Output the [x, y] coordinate of the center of the cell containing the given text.  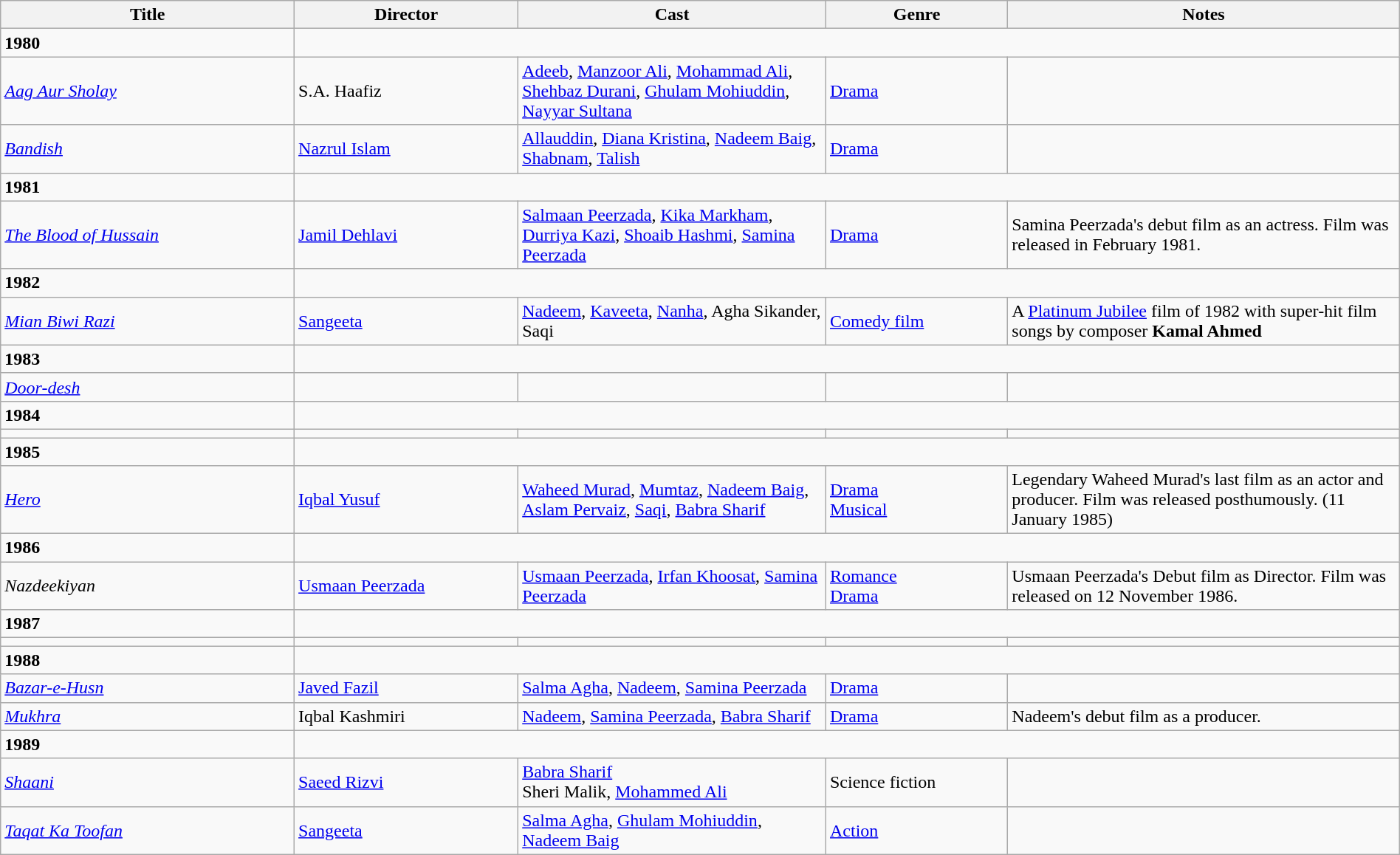
1982 [148, 283]
Salmaan Peerzada, Kika Markham, Durriya Kazi, Shoaib Hashmi, Samina Peerzada [672, 235]
DramaMusical [916, 500]
RomanceDrama [916, 586]
The Blood of Hussain [148, 235]
Nazdeekiyan [148, 586]
S.A. Haafiz [406, 91]
Cast [672, 15]
Javed Fazil [406, 688]
Samina Peerzada's debut film as an actress. Film was released in February 1981. [1204, 235]
Aag Aur Sholay [148, 91]
Shaani [148, 783]
Babra SharifSheri Malik, Mohammed Ali [672, 783]
1984 [148, 415]
Iqbal Kashmiri [406, 716]
Usmaan Peerzada's Debut film as Director. Film was released on 12 November 1986. [1204, 586]
Hero [148, 500]
Legendary Waheed Murad's last film as an actor and producer. Film was released posthumously. (11 January 1985) [1204, 500]
Bazar-e-Husn [148, 688]
Iqbal Yusuf [406, 500]
1988 [148, 660]
Taqat Ka Toofan [148, 830]
Nazrul Islam [406, 149]
Salma Agha, Nadeem, Samina Peerzada [672, 688]
Nadeem, Kaveeta, Nanha, Agha Sikander, Saqi [672, 320]
Action [916, 830]
Usmaan Peerzada, Irfan Khoosat, Samina Peerzada [672, 586]
1989 [148, 744]
Notes [1204, 15]
Mukhra [148, 716]
Nadeem's debut film as a producer. [1204, 716]
1985 [148, 451]
Allauddin, Diana Kristina, Nadeem Baig, Shabnam, Talish [672, 149]
Saeed Rizvi [406, 783]
Nadeem, Samina Peerzada, Babra Sharif [672, 716]
Salma Agha, Ghulam Mohiuddin, Nadeem Baig [672, 830]
Science fiction [916, 783]
Title [148, 15]
Director [406, 15]
Jamil Dehlavi [406, 235]
1987 [148, 624]
1986 [148, 548]
1983 [148, 359]
1980 [148, 43]
Usmaan Peerzada [406, 586]
Genre [916, 15]
1981 [148, 187]
Adeeb, Manzoor Ali, Mohammad Ali, Shehbaz Durani, Ghulam Mohiuddin, Nayyar Sultana [672, 91]
Comedy film [916, 320]
A Platinum Jubilee film of 1982 with super-hit film songs by composer Kamal Ahmed [1204, 320]
Door-desh [148, 387]
Bandish [148, 149]
Waheed Murad, Mumtaz, Nadeem Baig, Aslam Pervaiz, Saqi, Babra Sharif [672, 500]
Mian Biwi Razi [148, 320]
